Output the (x, y) coordinate of the center of the cell containing the given text.  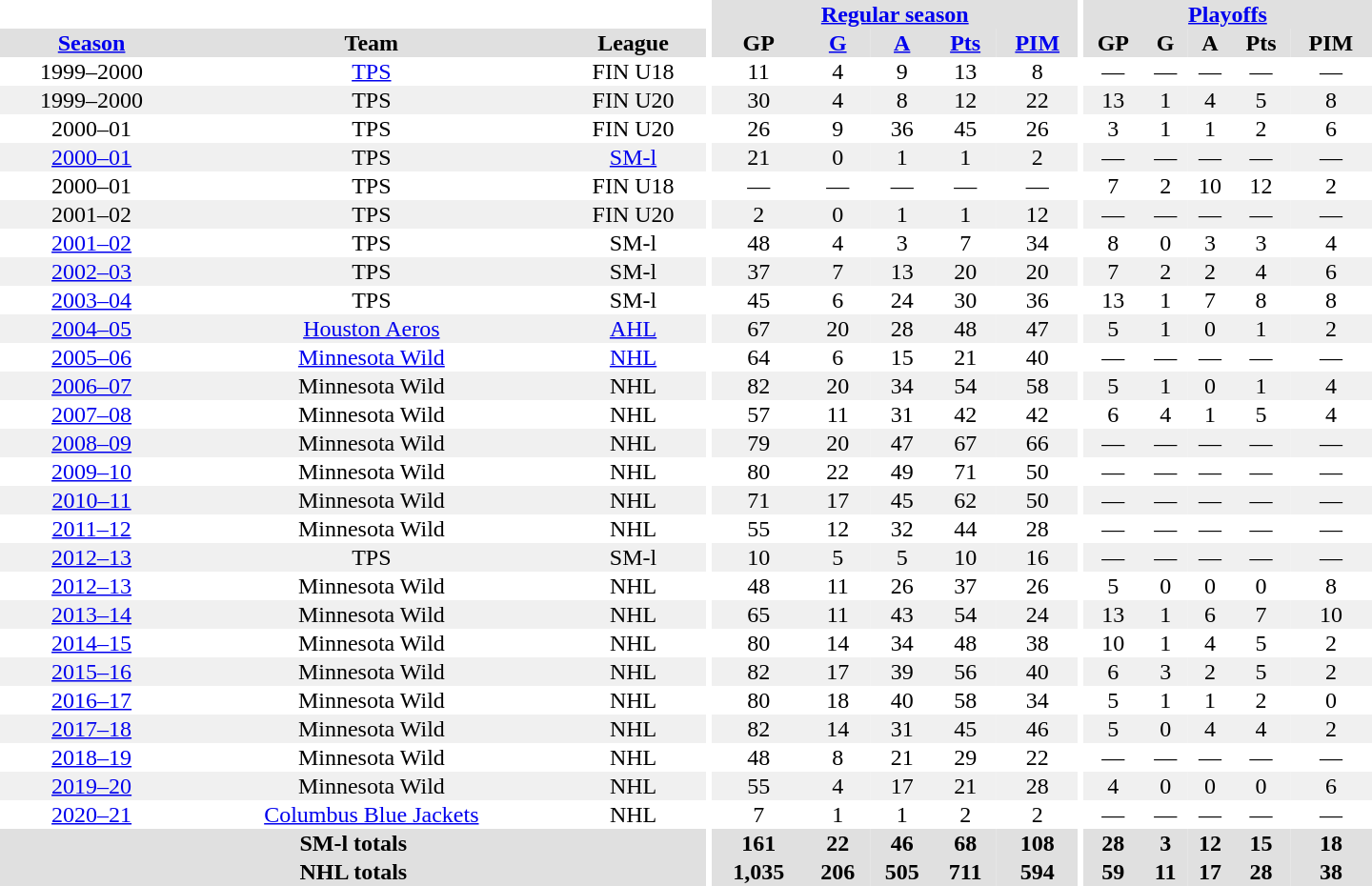
505 (902, 872)
2017–18 (91, 729)
2020–21 (91, 815)
NHL totals (353, 872)
SM-l totals (353, 843)
Columbus Blue Jackets (372, 815)
62 (966, 500)
2008–09 (91, 443)
2006–07 (91, 386)
206 (837, 872)
2015–16 (91, 672)
League (634, 43)
2004–05 (91, 329)
108 (1038, 843)
68 (966, 843)
2013–14 (91, 614)
29 (966, 757)
49 (902, 472)
2016–17 (91, 700)
2010–11 (91, 500)
1,035 (758, 872)
Playoffs (1227, 14)
2007–08 (91, 414)
65 (758, 614)
Team (372, 43)
2018–19 (91, 757)
2005–06 (91, 357)
2002–03 (91, 272)
Season (91, 43)
43 (902, 614)
66 (1038, 443)
2009–10 (91, 472)
16 (1038, 557)
161 (758, 843)
Regular season (896, 14)
32 (902, 529)
39 (902, 672)
64 (758, 357)
Houston Aeros (372, 329)
2019–20 (91, 786)
79 (758, 443)
56 (966, 672)
57 (758, 414)
711 (966, 872)
44 (966, 529)
AHL (634, 329)
2011–12 (91, 529)
2014–15 (91, 643)
59 (1113, 872)
594 (1038, 872)
2003–04 (91, 300)
